From the cell containing the given text, extract its center point as (X, Y) coordinate. 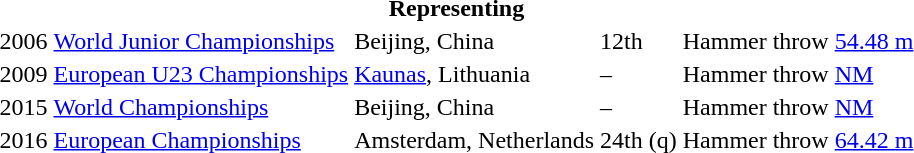
World Junior Championships (201, 41)
12th (639, 41)
European U23 Championships (201, 74)
World Championships (201, 107)
Kaunas, Lithuania (474, 74)
